Search for the cell housing the specified text and yield its [x, y] center coordinate. 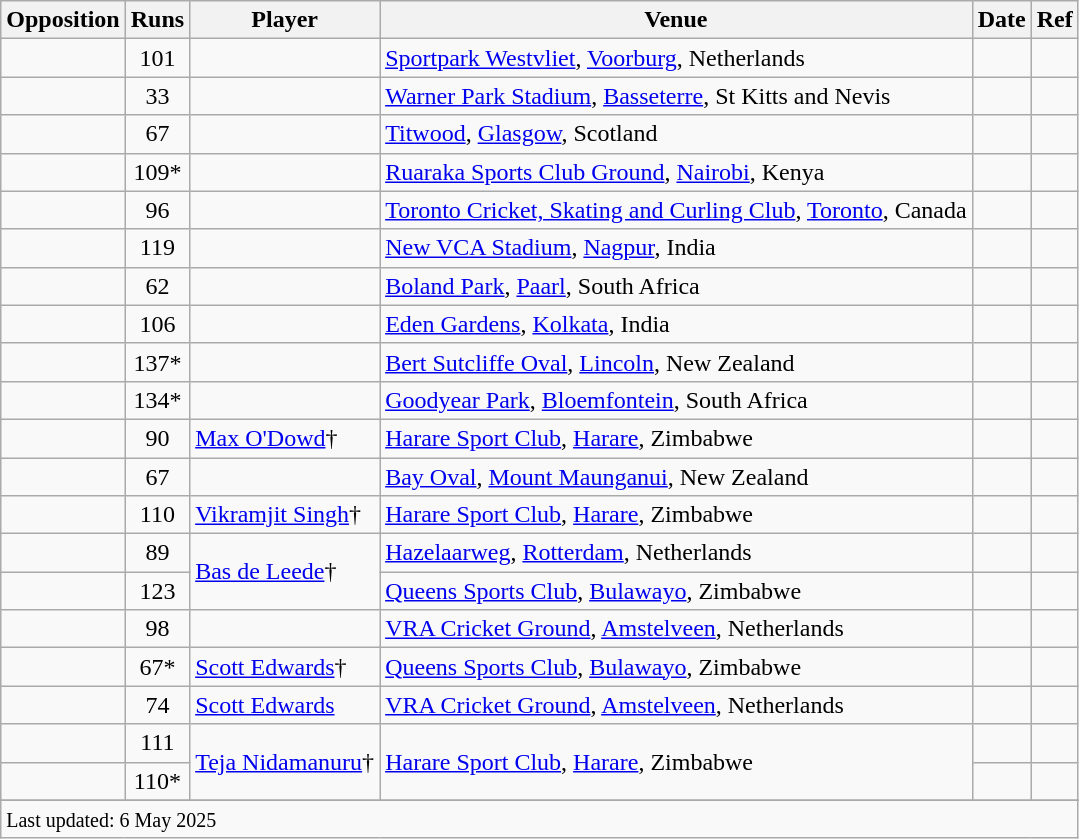
89 [157, 553]
Eden Gardens, Kolkata, India [676, 324]
123 [157, 591]
33 [157, 96]
111 [157, 743]
Runs [157, 20]
New VCA Stadium, Nagpur, India [676, 248]
110* [157, 781]
110 [157, 515]
Max O'Dowd† [285, 438]
Teja Nidamanuru† [285, 762]
106 [157, 324]
119 [157, 248]
Scott Edwards [285, 705]
Sportpark Westvliet, Voorburg, Netherlands [676, 58]
Ref [1054, 20]
Goodyear Park, Bloemfontein, South Africa [676, 400]
109* [157, 172]
Bay Oval, Mount Maunganui, New Zealand [676, 477]
90 [157, 438]
Titwood, Glasgow, Scotland [676, 134]
Last updated: 6 May 2025 [540, 819]
98 [157, 629]
137* [157, 362]
Ruaraka Sports Club Ground, Nairobi, Kenya [676, 172]
62 [157, 286]
Bert Sutcliffe Oval, Lincoln, New Zealand [676, 362]
Boland Park, Paarl, South Africa [676, 286]
Toronto Cricket, Skating and Curling Club, Toronto, Canada [676, 210]
Scott Edwards† [285, 667]
74 [157, 705]
Vikramjit Singh† [285, 515]
Warner Park Stadium, Basseterre, St Kitts and Nevis [676, 96]
Date [1002, 20]
Bas de Leede† [285, 572]
Opposition [63, 20]
Venue [676, 20]
67* [157, 667]
101 [157, 58]
Hazelaarweg, Rotterdam, Netherlands [676, 553]
134* [157, 400]
Player [285, 20]
96 [157, 210]
